Determine the [x, y] coordinate at the center of the cell enclosing the given text.  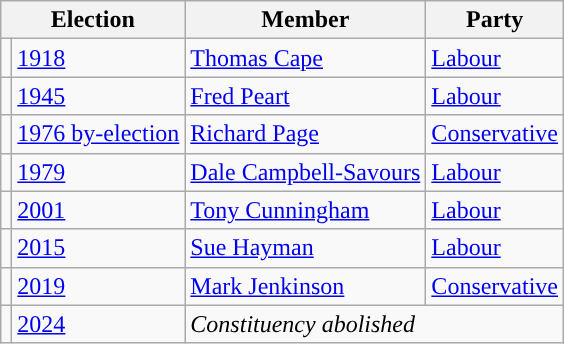
2019 [98, 286]
Election [93, 20]
Member [306, 20]
Party [495, 20]
1918 [98, 58]
Fred Peart [306, 96]
1979 [98, 172]
1945 [98, 96]
Sue Hayman [306, 248]
Mark Jenkinson [306, 286]
Richard Page [306, 134]
Tony Cunningham [306, 210]
1976 by-election [98, 134]
2001 [98, 210]
Thomas Cape [306, 58]
Dale Campbell-Savours [306, 172]
2015 [98, 248]
Constituency abolished [374, 324]
2024 [98, 324]
